Find where the given text appears and provide that cell's center as [x, y] coordinate. 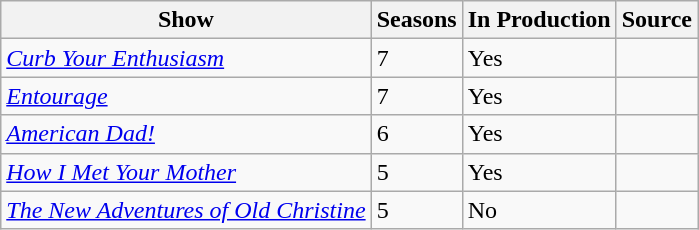
The New Adventures of Old Christine [186, 210]
How I Met Your Mother [186, 172]
American Dad! [186, 134]
No [539, 210]
6 [416, 134]
Curb Your Enthusiasm [186, 58]
Source [656, 20]
Show [186, 20]
In Production [539, 20]
Seasons [416, 20]
Entourage [186, 96]
